Identify which cell holds the provided text, then report its [x, y] central coordinate. 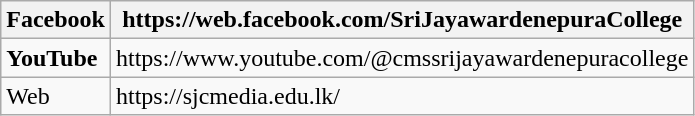
https://web.facebook.com/SriJayawardenepuraCollege [402, 20]
Web [56, 96]
Facebook [56, 20]
https://www.youtube.com/@cmssrijayawardenepuracollege [402, 58]
https://sjcmedia.edu.lk/ [402, 96]
YouTube [56, 58]
